Find where the given text appears and provide that cell's center as (X, Y) coordinate. 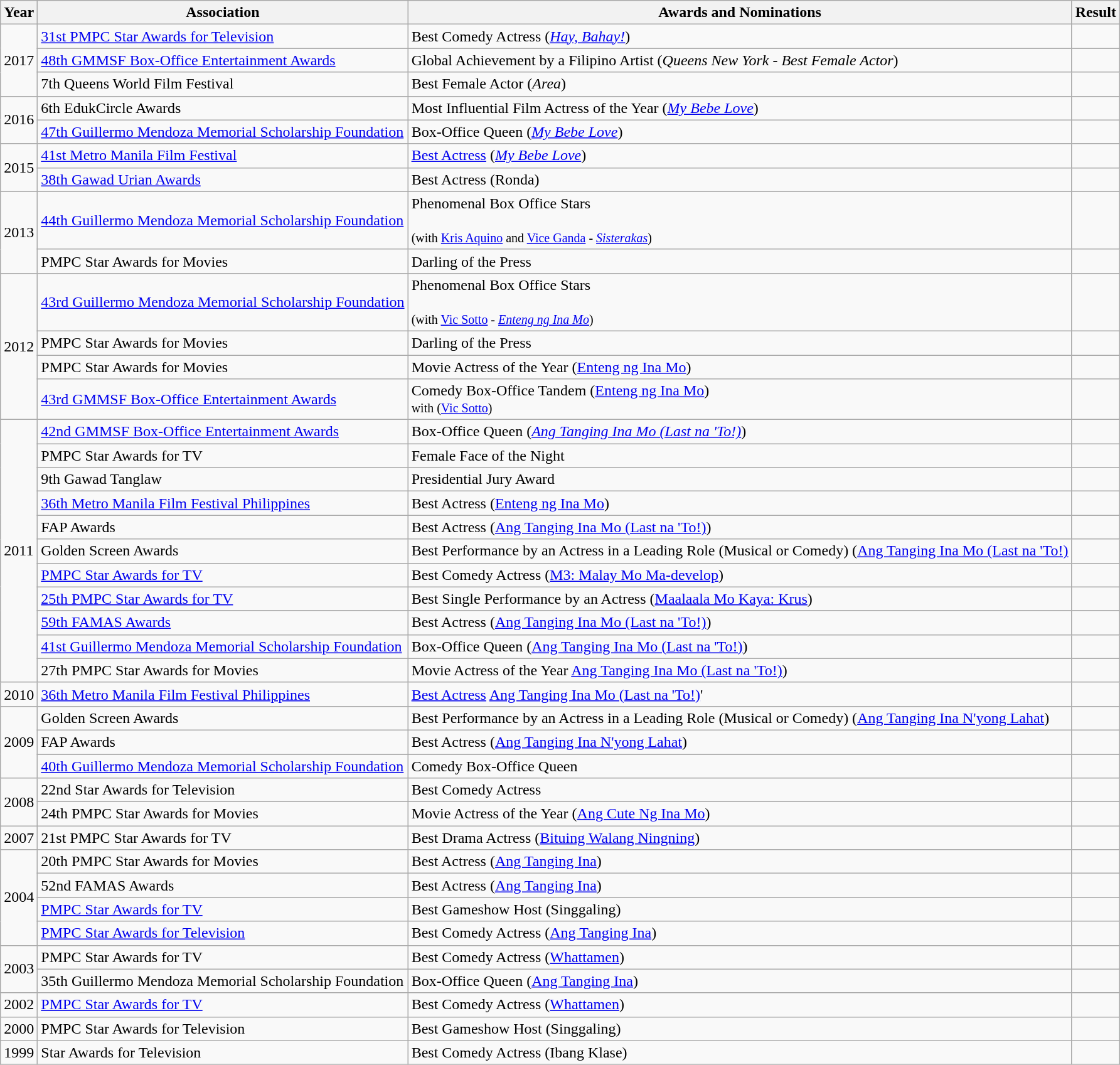
Comedy Box-Office Tandem (Enteng ng Ina Mo)with (Vic Sotto) (740, 399)
Best Comedy Actress (740, 790)
25th PMPC Star Awards for TV (223, 599)
2009 (19, 742)
2015 (19, 168)
Best Actress (Enteng ng Ina Mo) (740, 503)
27th PMPC Star Awards for Movies (223, 670)
Best Drama Actress (Bituing Walang Ningning) (740, 838)
24th PMPC Star Awards for Movies (223, 814)
Phenomenal Box Office Stars (with Kris Aquino and Vice Ganda - Sisterakas) (740, 220)
35th Guillermo Mendoza Memorial Scholarship Foundation (223, 981)
Best Actress (My Bebe Love) (740, 156)
Best Performance by an Actress in a Leading Role (Musical or Comedy) (Ang Tanging Ina Mo (Last na 'To!) (740, 551)
2007 (19, 838)
7th Queens World Film Festival (223, 84)
2010 (19, 694)
Box-Office Queen (Ang Tanging Ina) (740, 981)
Best Actress (Ang Tanging Ina N'yong Lahat) (740, 742)
Box-Office Queen (My Bebe Love) (740, 132)
Global Achievement by a Filipino Artist (Queens New York - Best Female Actor) (740, 60)
44th Guillermo Mendoza Memorial Scholarship Foundation (223, 220)
2002 (19, 1005)
2003 (19, 969)
Most Influential Film Actress of the Year (My Bebe Love) (740, 108)
Phenomenal Box Office Stars (with Vic Sotto - Enteng ng Ina Mo) (740, 302)
Movie Actress of the Year (Enteng ng Ina Mo) (740, 367)
Best Comedy Actress (Ang Tanging Ina) (740, 933)
22nd Star Awards for Television (223, 790)
59th FAMAS Awards (223, 623)
2008 (19, 802)
20th PMPC Star Awards for Movies (223, 862)
Best Female Actor (Area) (740, 84)
38th Gawad Urian Awards (223, 179)
Best Comedy Actress (Hay, Bahay!) (740, 36)
21st PMPC Star Awards for TV (223, 838)
Female Face of the Night (740, 456)
Best Comedy Actress (Ibang Klase) (740, 1052)
Best Performance by an Actress in a Leading Role (Musical or Comedy) (Ang Tanging Ina N'yong Lahat) (740, 718)
2011 (19, 551)
2012 (19, 346)
Association (223, 13)
Movie Actress of the Year (Ang Cute Ng Ina Mo) (740, 814)
52nd FAMAS Awards (223, 886)
47th Guillermo Mendoza Memorial Scholarship Foundation (223, 132)
Result (1096, 13)
Movie Actress of the Year Ang Tanging Ina Mo (Last na 'To!)) (740, 670)
41st Guillermo Mendoza Memorial Scholarship Foundation (223, 646)
2000 (19, 1029)
2004 (19, 897)
6th EdukCircle Awards (223, 108)
40th Guillermo Mendoza Memorial Scholarship Foundation (223, 766)
31st PMPC Star Awards for Television (223, 36)
2016 (19, 120)
1999 (19, 1052)
Best Comedy Actress (M3: Malay Mo Ma-develop) (740, 575)
Presidential Jury Award (740, 479)
41st Metro Manila Film Festival (223, 156)
Best Actress (Ronda) (740, 179)
Awards and Nominations (740, 13)
2013 (19, 232)
Best Single Performance by an Actress (Maalaala Mo Kaya: Krus) (740, 599)
43rd GMMSF Box-Office Entertainment Awards (223, 399)
Year (19, 13)
2017 (19, 60)
43rd Guillermo Mendoza Memorial Scholarship Foundation (223, 302)
Best Actress Ang Tanging Ina Mo (Last na 'To!)' (740, 694)
9th Gawad Tanglaw (223, 479)
Comedy Box-Office Queen (740, 766)
42nd GMMSF Box-Office Entertainment Awards (223, 432)
48th GMMSF Box-Office Entertainment Awards (223, 60)
Star Awards for Television (223, 1052)
